Pinpoint the cell where the given text exists, returning its (x, y) midpoint coordinate. 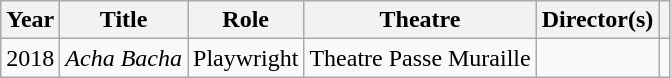
Year (30, 20)
Theatre (420, 20)
Role (246, 20)
Director(s) (598, 20)
Playwright (246, 58)
2018 (30, 58)
Title (124, 20)
Acha Bacha (124, 58)
Theatre Passe Muraille (420, 58)
